Detect which cell encompasses the target text, then output its (x, y) center coordinate. 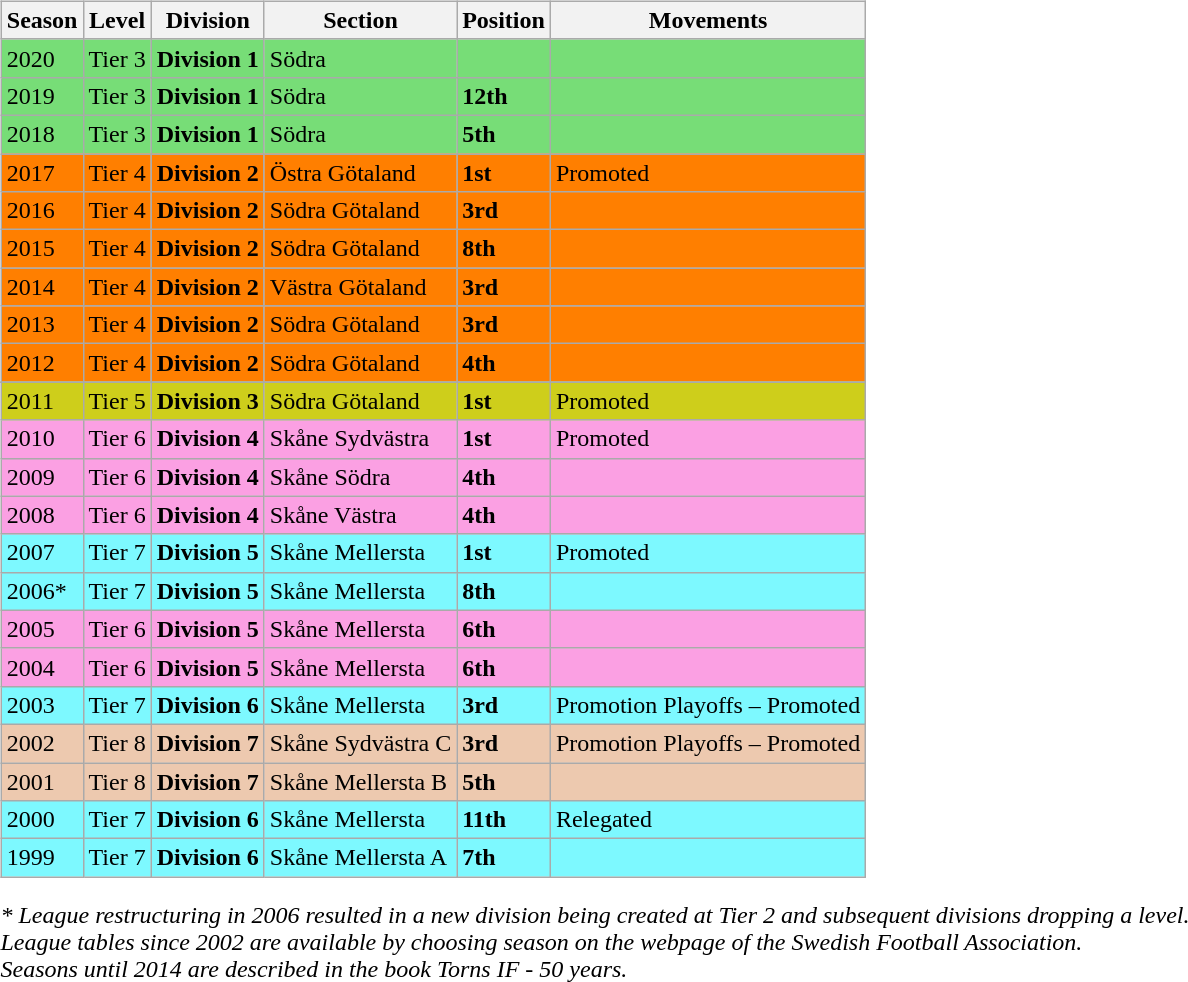
2020 (42, 58)
2014 (42, 287)
2013 (42, 325)
12th (504, 96)
2005 (42, 629)
2016 (42, 211)
2011 (42, 401)
7th (504, 858)
2009 (42, 477)
Position (504, 20)
Division (208, 20)
Tier 5 (117, 401)
2001 (42, 781)
Relegated (708, 820)
2003 (42, 705)
2017 (42, 173)
Skåne Västra (360, 515)
11th (504, 820)
Section (360, 20)
2002 (42, 743)
2015 (42, 249)
Skåne Mellersta A (360, 858)
2007 (42, 553)
Skåne Sydvästra (360, 439)
2008 (42, 515)
Skåne Mellersta B (360, 781)
2004 (42, 667)
2012 (42, 363)
Season (42, 20)
2018 (42, 134)
2010 (42, 439)
Division 3 (208, 401)
1999 (42, 858)
Movements (708, 20)
2000 (42, 820)
2006* (42, 591)
Skåne Sydvästra C (360, 743)
Östra Götaland (360, 173)
Västra Götaland (360, 287)
Skåne Södra (360, 477)
Level (117, 20)
2019 (42, 96)
